From the cell containing the given text, extract its center point as [x, y] coordinate. 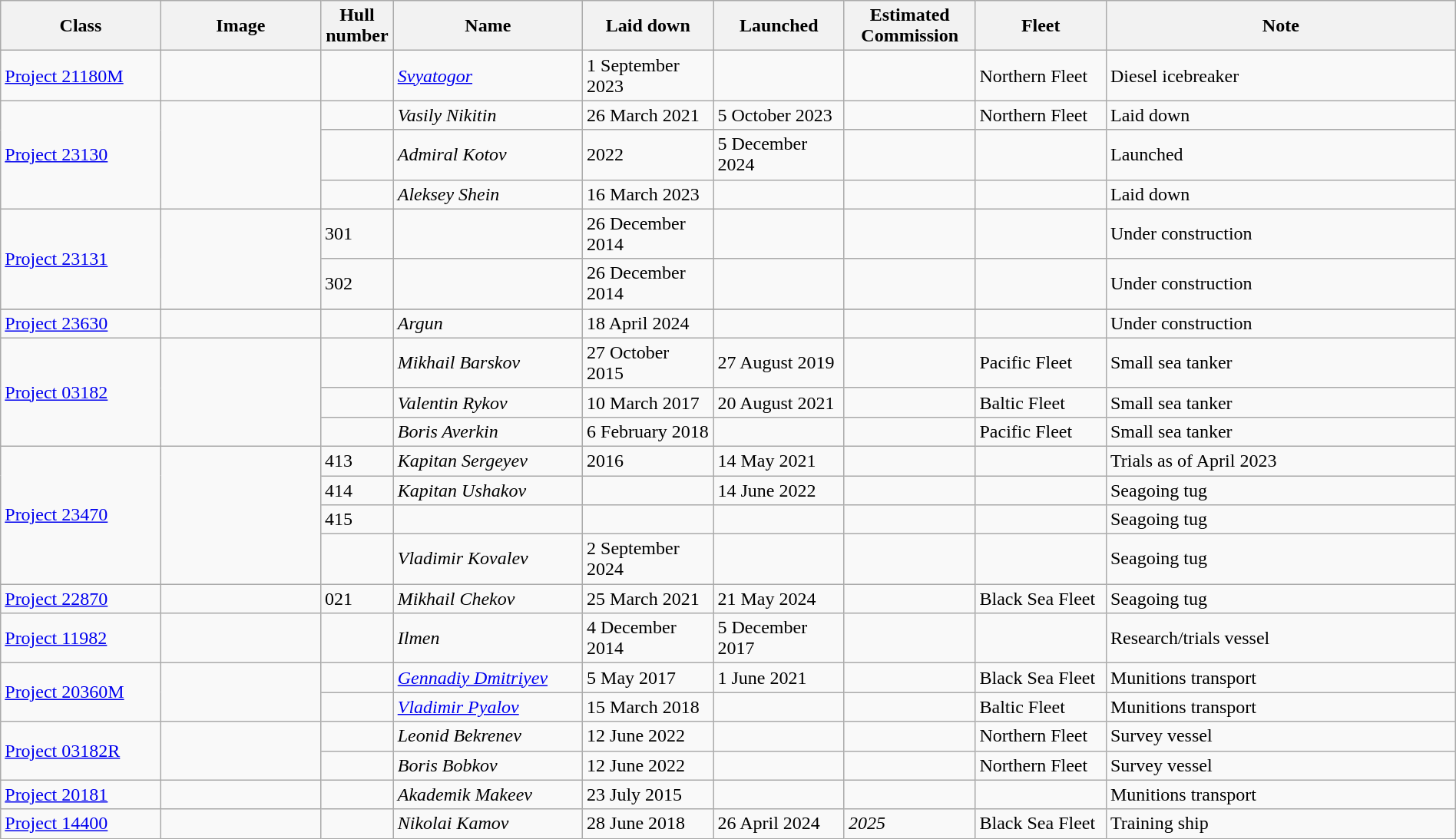
Vladimir Pyalov [488, 707]
Project 03182R [81, 751]
415 [358, 520]
Trials as of April 2023 [1281, 461]
27 August 2019 [779, 362]
Boris Averkin [488, 431]
Project 14400 [81, 824]
Project 21180M [81, 75]
14 May 2021 [779, 461]
Hull number [358, 26]
Mikhail Barskov [488, 362]
Nikolai Kamov [488, 824]
23 July 2015 [648, 794]
20 August 2021 [779, 402]
Ilmen [488, 639]
5 May 2017 [648, 678]
Project 22870 [81, 599]
5 December 2017 [779, 639]
413 [358, 461]
EstimatedCommission [909, 26]
021 [358, 599]
Fleet [1041, 26]
Research/trials vessel [1281, 639]
4 December 2014 [648, 639]
Kapitan Sergeyev [488, 461]
Project 23131 [81, 259]
16 March 2023 [648, 194]
2016 [648, 461]
Training ship [1281, 824]
Kapitan Ushakov [488, 491]
Project 03182 [81, 391]
Mikhail Chekov [488, 599]
Akademik Makeev [488, 794]
Vladimir Kovalev [488, 559]
Note [1281, 26]
2 September 2024 [648, 559]
Class [81, 26]
27 October 2015 [648, 362]
Gennadiy Dmitriyev [488, 678]
301 [358, 233]
Project 23470 [81, 514]
28 June 2018 [648, 824]
Svyatogor [488, 75]
5 December 2024 [779, 155]
2022 [648, 155]
Vasily Nikitin [488, 115]
26 March 2021 [648, 115]
414 [358, 491]
Project 11982 [81, 639]
Project 20360M [81, 692]
Admiral Kotov [488, 155]
Leonid Bekrenev [488, 736]
Project 23630 [81, 323]
1 June 2021 [779, 678]
Image [240, 26]
26 April 2024 [779, 824]
15 March 2018 [648, 707]
18 April 2024 [648, 323]
25 March 2021 [648, 599]
10 March 2017 [648, 402]
302 [358, 284]
21 May 2024 [779, 599]
14 June 2022 [779, 491]
Project 20181 [81, 794]
Aleksey Shein [488, 194]
Diesel icebreaker [1281, 75]
Name [488, 26]
6 February 2018 [648, 431]
Valentin Rykov [488, 402]
5 October 2023 [779, 115]
Boris Bobkov [488, 765]
Project 23130 [81, 155]
Argun [488, 323]
1 September 2023 [648, 75]
2025 [909, 824]
